Return [x, y] of the center of cell containing provided text 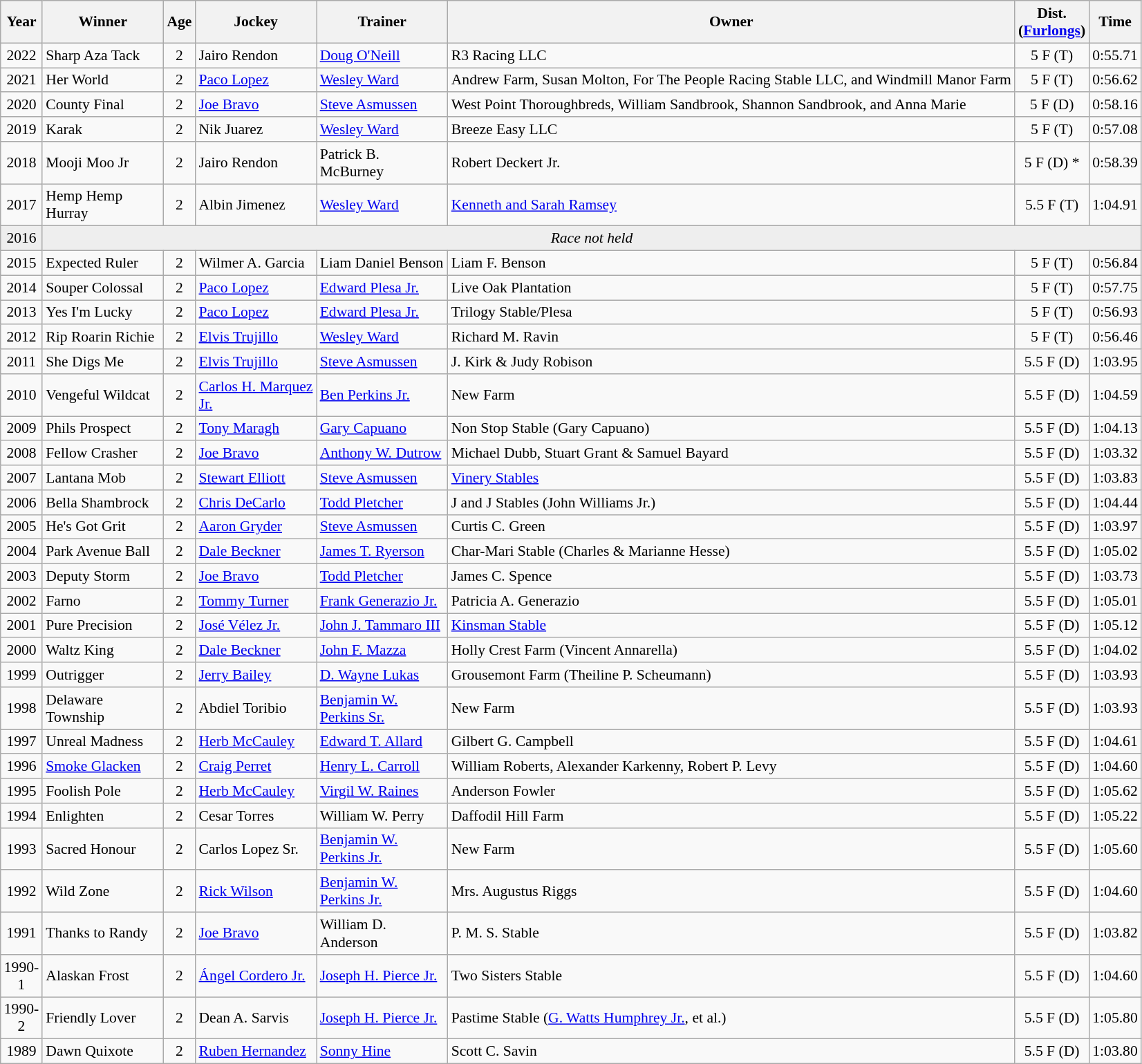
2013 [21, 312]
Rip Roarin Richie [102, 337]
1:03.83 [1114, 478]
Age [179, 22]
Dist. (Furlongs) [1052, 22]
Trainer [382, 22]
Yes I'm Lucky [102, 312]
Friendly Lover [102, 1018]
1997 [21, 742]
Curtis C. Green [731, 527]
Michael Dubb, Stuart Grant & Samuel Bayard [731, 454]
2008 [21, 454]
Park Avenue Ball [102, 552]
1:03.95 [1114, 362]
1990-2 [21, 1018]
0:55.71 [1114, 55]
1994 [21, 816]
Ruben Hernandez [256, 1052]
1991 [21, 933]
1:04.44 [1114, 503]
1990-1 [21, 976]
Mrs. Augustus Riggs [731, 892]
Wild Zone [102, 892]
1:05.01 [1114, 601]
1:05.80 [1114, 1018]
Albin Jimenez [256, 205]
He's Got Grit [102, 527]
2002 [21, 601]
Gilbert G. Campbell [731, 742]
William W. Perry [382, 816]
Sharp Aza Tack [102, 55]
Waltz King [102, 651]
Liam Daniel Benson [382, 263]
0:58.39 [1114, 163]
Anthony W. Dutrow [382, 454]
William Roberts, Alexander Karkenny, Robert P. Levy [731, 767]
2009 [21, 429]
Wilmer A. Garcia [256, 263]
Jerry Bailey [256, 675]
Mooji Moo Jr [102, 163]
0:57.75 [1114, 288]
2003 [21, 577]
J and J Stables (John Williams Jr.) [731, 503]
Carlos H. Marquez Jr. [256, 395]
Char-Mari Stable (Charles & Marianne Hesse) [731, 552]
Lantana Mob [102, 478]
Karak [102, 129]
Time [1114, 22]
County Final [102, 105]
P. M. S. Stable [731, 933]
2016 [21, 239]
2001 [21, 626]
2011 [21, 362]
2018 [21, 163]
1:05.62 [1114, 791]
Grousemont Farm (Theiline P. Scheumann) [731, 675]
Gary Capuano [382, 429]
Patrick B. McBurney [382, 163]
Ángel Cordero Jr. [256, 976]
2012 [21, 337]
Foolish Pole [102, 791]
1:04.13 [1114, 429]
Dawn Quixote [102, 1052]
Pure Precision [102, 626]
Craig Perret [256, 767]
Enlighten [102, 816]
2017 [21, 205]
She Digs Me [102, 362]
R3 Racing LLC [731, 55]
Ben Perkins Jr. [382, 395]
1:03.80 [1114, 1052]
1995 [21, 791]
2022 [21, 55]
Andrew Farm, Susan Molton, For The People Racing Stable LLC, and Windmill Manor Farm [731, 80]
Daffodil Hill Farm [731, 816]
Breeze Easy LLC [731, 129]
Stewart Elliott [256, 478]
1993 [21, 849]
Year [21, 22]
Kinsman Stable [731, 626]
0:58.16 [1114, 105]
2005 [21, 527]
2010 [21, 395]
Vinery Stables [731, 478]
5.5 F (T) [1052, 205]
John J. Tammaro III [382, 626]
1989 [21, 1052]
James C. Spence [731, 577]
1:05.12 [1114, 626]
Robert Deckert Jr. [731, 163]
1:03.32 [1114, 454]
1998 [21, 708]
Rick Wilson [256, 892]
2004 [21, 552]
Anderson Fowler [731, 791]
2007 [21, 478]
1996 [21, 767]
Farno [102, 601]
Alaskan Frost [102, 976]
Delaware Township [102, 708]
Virgil W. Raines [382, 791]
1:03.73 [1114, 577]
1:03.97 [1114, 527]
Phils Prospect [102, 429]
Dean A. Sarvis [256, 1018]
Unreal Madness [102, 742]
Kenneth and Sarah Ramsey [731, 205]
2020 [21, 105]
Bella Shambrock [102, 503]
0:57.08 [1114, 129]
Pastime Stable (G. Watts Humphrey Jr., et al.) [731, 1018]
Two Sisters Stable [731, 976]
Vengeful Wildcat [102, 395]
5 F (D) [1052, 105]
Non Stop Stable (Gary Capuano) [731, 429]
Hemp Hemp Hurray [102, 205]
Carlos Lopez Sr. [256, 849]
0:56.84 [1114, 263]
Tony Maragh [256, 429]
James T. Ryerson [382, 552]
Winner [102, 22]
Her World [102, 80]
Nik Juarez [256, 129]
Henry L. Carroll [382, 767]
Expected Ruler [102, 263]
Fellow Crasher [102, 454]
Holly Crest Farm (Vincent Annarella) [731, 651]
Race not held [592, 239]
Doug O'Neill [382, 55]
Thanks to Randy [102, 933]
Frank Generazio Jr. [382, 601]
Souper Colossal [102, 288]
John F. Mazza [382, 651]
Liam F. Benson [731, 263]
J. Kirk & Judy Robison [731, 362]
1:04.59 [1114, 395]
Benjamin W. Perkins Sr. [382, 708]
Owner [731, 22]
2014 [21, 288]
Live Oak Plantation [731, 288]
Trilogy Stable/Plesa [731, 312]
José Vélez Jr. [256, 626]
2006 [21, 503]
2019 [21, 129]
0:56.93 [1114, 312]
1:04.91 [1114, 205]
2000 [21, 651]
Chris DeCarlo [256, 503]
Patricia A. Generazio [731, 601]
Sonny Hine [382, 1052]
Sacred Honour [102, 849]
Tommy Turner [256, 601]
William D. Anderson [382, 933]
Aaron Gryder [256, 527]
Cesar Torres [256, 816]
West Point Thoroughbreds, William Sandbrook, Shannon Sandbrook, and Anna Marie [731, 105]
Richard M. Ravin [731, 337]
5 F (D) * [1052, 163]
Outrigger [102, 675]
1999 [21, 675]
1:05.02 [1114, 552]
Smoke Glacken [102, 767]
1:04.61 [1114, 742]
1992 [21, 892]
0:56.46 [1114, 337]
0:56.62 [1114, 80]
1:03.82 [1114, 933]
Edward T. Allard [382, 742]
1:04.02 [1114, 651]
D. Wayne Lukas [382, 675]
1:05.22 [1114, 816]
Deputy Storm [102, 577]
2015 [21, 263]
2021 [21, 80]
Abdiel Toribio [256, 708]
Jockey [256, 22]
1:05.60 [1114, 849]
Scott C. Savin [731, 1052]
